Output the (x, y) coordinate of the center of the cell containing the given text.  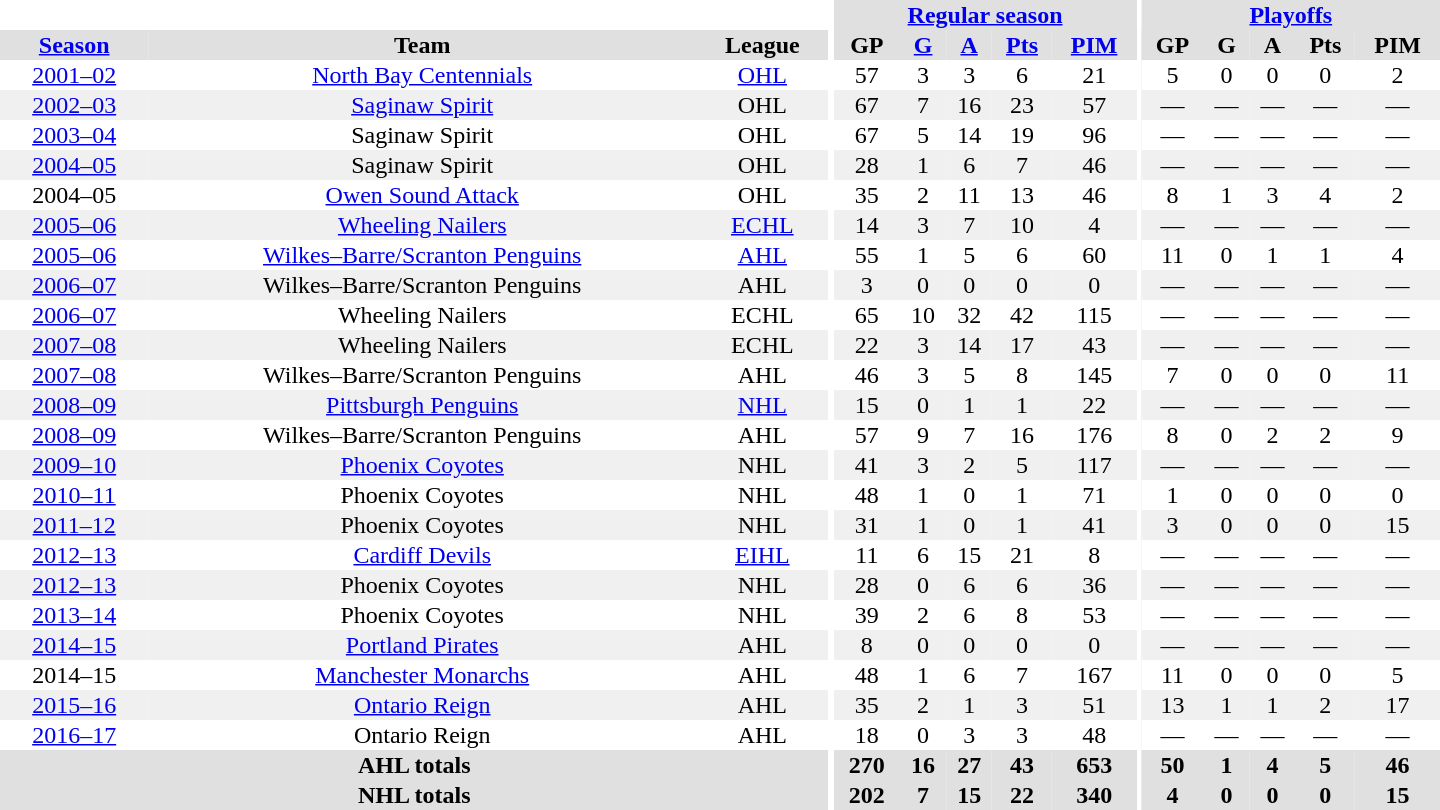
2013–14 (74, 615)
19 (1022, 135)
51 (1094, 705)
Team (422, 45)
Owen Sound Attack (422, 195)
50 (1173, 765)
39 (867, 615)
32 (969, 315)
2016–17 (74, 735)
2003–04 (74, 135)
31 (867, 525)
167 (1094, 675)
Regular season (986, 15)
71 (1094, 495)
NHL totals (414, 795)
2001–02 (74, 75)
176 (1094, 435)
53 (1094, 615)
653 (1094, 765)
270 (867, 765)
117 (1094, 465)
27 (969, 765)
115 (1094, 315)
2015–16 (74, 705)
202 (867, 795)
EIHL (762, 555)
Pittsburgh Penguins (422, 405)
North Bay Centennials (422, 75)
42 (1022, 315)
18 (867, 735)
League (762, 45)
Season (74, 45)
145 (1094, 375)
36 (1094, 585)
55 (867, 255)
23 (1022, 105)
2009–10 (74, 465)
340 (1094, 795)
96 (1094, 135)
Cardiff Devils (422, 555)
Playoffs (1291, 15)
65 (867, 315)
Manchester Monarchs (422, 675)
AHL totals (414, 765)
2002–03 (74, 105)
60 (1094, 255)
Portland Pirates (422, 645)
2011–12 (74, 525)
2010–11 (74, 495)
